Detect which cell encompasses the target text, then output its (x, y) center coordinate. 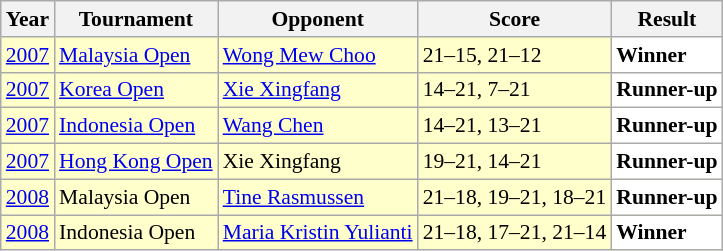
Tine Rasmussen (318, 197)
21–18, 17–21, 21–14 (515, 233)
Maria Kristin Yulianti (318, 233)
21–18, 19–21, 18–21 (515, 197)
19–21, 14–21 (515, 162)
21–15, 21–12 (515, 55)
Result (666, 19)
Korea Open (136, 90)
Year (28, 19)
14–21, 7–21 (515, 90)
Tournament (136, 19)
Hong Kong Open (136, 162)
14–21, 13–21 (515, 126)
Wang Chen (318, 126)
Score (515, 19)
Wong Mew Choo (318, 55)
Opponent (318, 19)
